Search for the cell housing the specified text and yield its [X, Y] center coordinate. 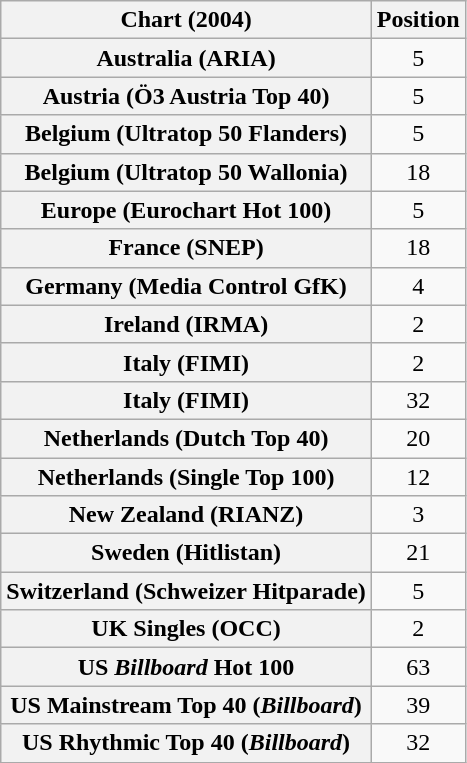
Sweden (Hitlistan) [186, 553]
63 [418, 667]
Chart (2004) [186, 20]
Belgium (Ultratop 50 Wallonia) [186, 172]
New Zealand (RIANZ) [186, 515]
20 [418, 438]
3 [418, 515]
Position [418, 20]
Netherlands (Dutch Top 40) [186, 438]
Europe (Eurochart Hot 100) [186, 210]
France (SNEP) [186, 248]
21 [418, 553]
Switzerland (Schweizer Hitparade) [186, 591]
US Mainstream Top 40 (Billboard) [186, 705]
UK Singles (OCC) [186, 629]
US Rhythmic Top 40 (Billboard) [186, 743]
Ireland (IRMA) [186, 324]
Netherlands (Single Top 100) [186, 477]
Germany (Media Control GfK) [186, 286]
Australia (ARIA) [186, 58]
39 [418, 705]
12 [418, 477]
4 [418, 286]
Belgium (Ultratop 50 Flanders) [186, 134]
US Billboard Hot 100 [186, 667]
Austria (Ö3 Austria Top 40) [186, 96]
